Scan for the cell matching the given text and deliver its [X, Y] coordinate at center. 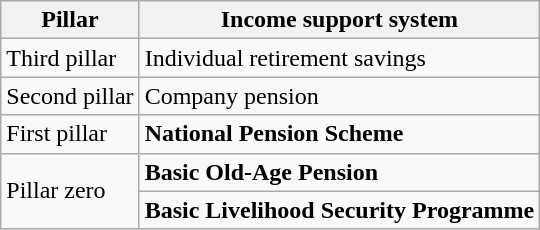
Basic Old-Age Pension [340, 172]
Income support system [340, 20]
Company pension [340, 96]
Pillar [70, 20]
Pillar zero [70, 191]
National Pension Scheme [340, 134]
Individual retirement savings [340, 58]
Second pillar [70, 96]
First pillar [70, 134]
Third pillar [70, 58]
Basic Livelihood Security Programme [340, 210]
